Output the [X, Y] coordinate of the center of the cell containing the given text.  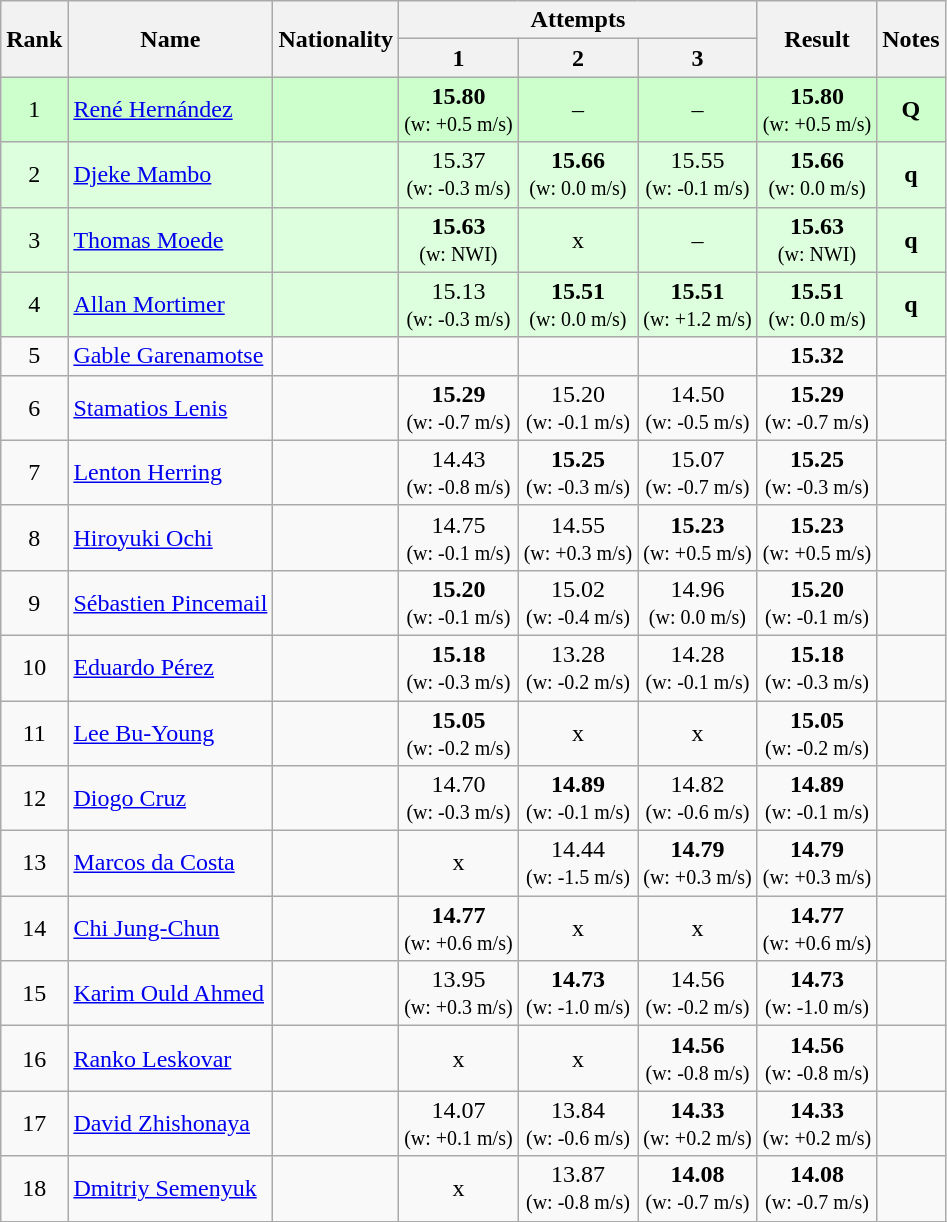
Lee Bu-Young [170, 732]
15.25 (w: -0.3 m/s) [817, 472]
Q [911, 110]
14.77(w: +0.6 m/s) [459, 928]
14.75(w: -0.1 m/s) [459, 538]
14.79(w: +0.3 m/s) [698, 864]
Allan Mortimer [170, 304]
Marcos da Costa [170, 864]
14.96(w: 0.0 m/s) [698, 602]
Ranko Leskovar [170, 1058]
14.55(w: +0.3 m/s) [578, 538]
14.73(w: -1.0 m/s) [578, 994]
15.32 [817, 356]
14.50(w: -0.5 m/s) [698, 408]
David Zhishonaya [170, 1124]
15.55(w: -0.1 m/s) [698, 174]
Result [817, 39]
5 [34, 356]
13.84(w: -0.6 m/s) [578, 1124]
14.08 (w: -0.7 m/s) [817, 1188]
14.56 (w: -0.8 m/s) [817, 1058]
7 [34, 472]
15.51(w: +1.2 m/s) [698, 304]
14.70(w: -0.3 m/s) [459, 798]
15 [34, 994]
13.95(w: +0.3 m/s) [459, 994]
Attempts [578, 20]
14.56(w: -0.8 m/s) [698, 1058]
Name [170, 39]
Gable Garenamotse [170, 356]
Djeke Mambo [170, 174]
15.23 (w: +0.5 m/s) [817, 538]
15.20 (w: -0.1 m/s) [817, 602]
15.02(w: -0.4 m/s) [578, 602]
Stamatios Lenis [170, 408]
14.08(w: -0.7 m/s) [698, 1188]
15.18(w: -0.3 m/s) [459, 668]
14.73 (w: -1.0 m/s) [817, 994]
Rank [34, 39]
15.07(w: -0.7 m/s) [698, 472]
15.63(w: NWI) [459, 240]
11 [34, 732]
14.82(w: -0.6 m/s) [698, 798]
8 [34, 538]
13.28(w: -0.2 m/s) [578, 668]
Lenton Herring [170, 472]
Dmitriy Semenyuk [170, 1188]
Thomas Moede [170, 240]
16 [34, 1058]
15.66(w: 0.0 m/s) [578, 174]
14.77 (w: +0.6 m/s) [817, 928]
14.07(w: +0.1 m/s) [459, 1124]
Chi Jung-Chun [170, 928]
4 [34, 304]
15.18 (w: -0.3 m/s) [817, 668]
14.43(w: -0.8 m/s) [459, 472]
14.33(w: +0.2 m/s) [698, 1124]
13.87(w: -0.8 m/s) [578, 1188]
10 [34, 668]
15.66 (w: 0.0 m/s) [817, 174]
13 [34, 864]
Sébastien Pincemail [170, 602]
15.23(w: +0.5 m/s) [698, 538]
15.29 (w: -0.7 m/s) [817, 408]
Diogo Cruz [170, 798]
15.25(w: -0.3 m/s) [578, 472]
15.80(w: +0.5 m/s) [459, 110]
17 [34, 1124]
Nationality [336, 39]
15.37(w: -0.3 m/s) [459, 174]
14.33 (w: +0.2 m/s) [817, 1124]
12 [34, 798]
15.13(w: -0.3 m/s) [459, 304]
15.80 (w: +0.5 m/s) [817, 110]
15.51(w: 0.0 m/s) [578, 304]
14.89(w: -0.1 m/s) [578, 798]
15.05 (w: -0.2 m/s) [817, 732]
15.29(w: -0.7 m/s) [459, 408]
15.05(w: -0.2 m/s) [459, 732]
14.44(w: -1.5 m/s) [578, 864]
14.79 (w: +0.3 m/s) [817, 864]
14.89 (w: -0.1 m/s) [817, 798]
Hiroyuki Ochi [170, 538]
14.56(w: -0.2 m/s) [698, 994]
René Hernández [170, 110]
9 [34, 602]
Eduardo Pérez [170, 668]
6 [34, 408]
14.28(w: -0.1 m/s) [698, 668]
18 [34, 1188]
15.51 (w: 0.0 m/s) [817, 304]
Karim Ould Ahmed [170, 994]
14 [34, 928]
15.63 (w: NWI) [817, 240]
Notes [911, 39]
